Return the (X, Y) coordinate for the center point of the cell that contains the specified text.  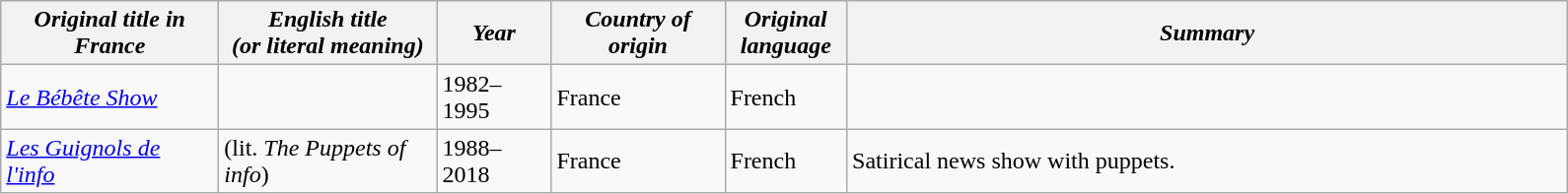
Original language (786, 33)
Summary (1207, 33)
Country of origin (638, 33)
English title(or literal meaning) (327, 33)
Year (494, 33)
Les Guignols de l'info (110, 162)
Le Bébête Show (110, 97)
Original title in France (110, 33)
1988–2018 (494, 162)
Satirical news show with puppets. (1207, 162)
1982–1995 (494, 97)
(lit. The Puppets of info) (327, 162)
